Locate the cell with the specified text and output its (X, Y) center coordinate. 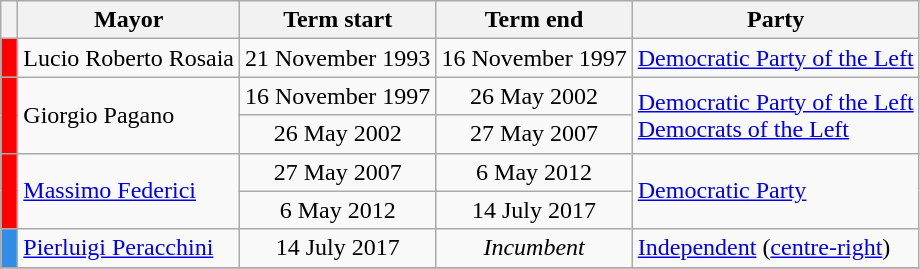
Democratic Party of the Left (776, 58)
Mayor (129, 20)
Democratic Party of the LeftDemocrats of the Left (776, 115)
Pierluigi Peracchini (129, 248)
Giorgio Pagano (129, 115)
Massimo Federici (129, 191)
Incumbent (534, 248)
Term start (338, 20)
Lucio Roberto Rosaia (129, 58)
Independent (centre-right) (776, 248)
Party (776, 20)
Term end (534, 20)
21 November 1993 (338, 58)
Democratic Party (776, 191)
